Extract the [x, y] coordinate from the center of the cell holding the provided text.  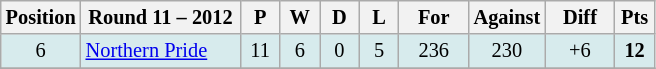
Against [508, 17]
+6 [580, 51]
W [300, 17]
For [434, 17]
5 [379, 51]
12 [635, 51]
11 [260, 51]
Northern Pride [161, 51]
Round 11 – 2012 [161, 17]
230 [508, 51]
P [260, 17]
236 [434, 51]
0 [340, 51]
D [340, 17]
Pts [635, 17]
L [379, 17]
Diff [580, 17]
Position [41, 17]
